Return (x, y) of the center of cell containing provided text 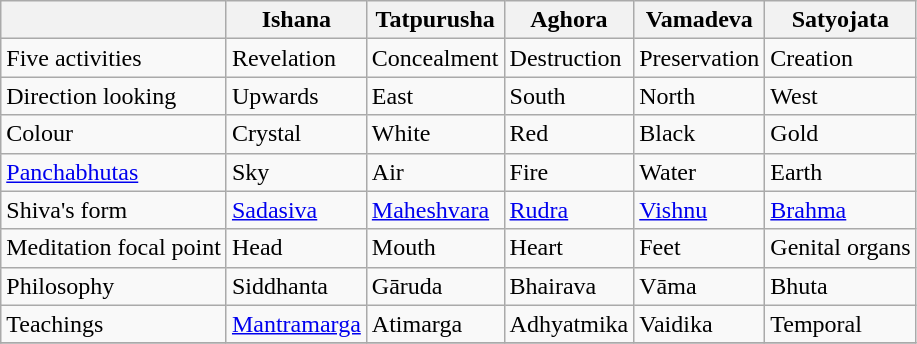
Earth (840, 172)
Temporal (840, 324)
Feet (700, 248)
Meditation focal point (114, 248)
Concealment (435, 58)
Creation (840, 58)
Panchabhutas (114, 172)
Philosophy (114, 286)
Vaidika (700, 324)
Atimarga (435, 324)
Ishana (296, 20)
Upwards (296, 96)
Water (700, 172)
Revelation (296, 58)
Bhairava (569, 286)
Vishnu (700, 210)
Teachings (114, 324)
Mantramarga (296, 324)
Direction looking (114, 96)
Vāma (700, 286)
Colour (114, 134)
Satyojata (840, 20)
Gāruda (435, 286)
Heart (569, 248)
Mouth (435, 248)
Black (700, 134)
Tatpurusha (435, 20)
South (569, 96)
Air (435, 172)
Crystal (296, 134)
Maheshvara (435, 210)
Fire (569, 172)
Rudra (569, 210)
Sadasiva (296, 210)
Five activities (114, 58)
Shiva's form (114, 210)
North (700, 96)
Aghora (569, 20)
Brahma (840, 210)
White (435, 134)
Vamadeva (700, 20)
Genital organs (840, 248)
Adhyatmika (569, 324)
Destruction (569, 58)
Bhuta (840, 286)
West (840, 96)
Red (569, 134)
Siddhanta (296, 286)
East (435, 96)
Sky (296, 172)
Head (296, 248)
Gold (840, 134)
Preservation (700, 58)
